Output the [x, y] coordinate of the center of the cell containing the given text.  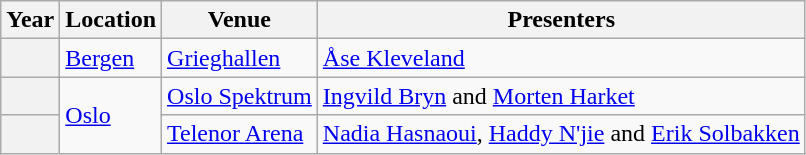
Åse Kleveland [561, 58]
Venue [240, 20]
Nadia Hasnaoui, Haddy N'jie and Erik Solbakken [561, 134]
Bergen [111, 58]
Ingvild Bryn and Morten Harket [561, 96]
Grieghallen [240, 58]
Year [30, 20]
Oslo Spektrum [240, 96]
Presenters [561, 20]
Location [111, 20]
Oslo [111, 115]
Telenor Arena [240, 134]
